Extract the [x, y] coordinate from the center of the cell holding the provided text.  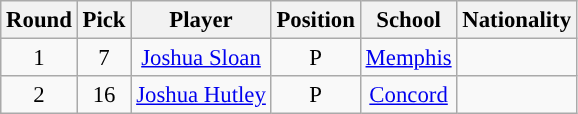
Round [39, 20]
Joshua Sloan [201, 58]
Player [201, 20]
Joshua Hutley [201, 95]
1 [39, 58]
Pick [104, 20]
7 [104, 58]
2 [39, 95]
16 [104, 95]
Nationality [516, 20]
Concord [408, 95]
School [408, 20]
Memphis [408, 58]
Position [316, 20]
